Detect which cell encompasses the target text, then output its [X, Y] center coordinate. 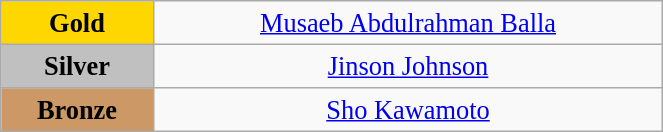
Sho Kawamoto [408, 109]
Jinson Johnson [408, 66]
Gold [77, 22]
Silver [77, 66]
Musaeb Abdulrahman Balla [408, 22]
Bronze [77, 109]
